Determine the (X, Y) coordinate at the center of the cell enclosing the given text.  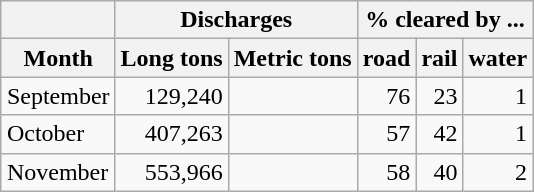
Discharges (236, 20)
rail (440, 58)
553,966 (172, 172)
water (498, 58)
road (386, 58)
Metric tons (292, 58)
November (58, 172)
407,263 (172, 134)
Month (58, 58)
% cleared by ... (444, 20)
September (58, 96)
23 (440, 96)
2 (498, 172)
40 (440, 172)
58 (386, 172)
42 (440, 134)
Long tons (172, 58)
57 (386, 134)
76 (386, 96)
October (58, 134)
129,240 (172, 96)
